Scan for the cell matching the given text and deliver its [X, Y] coordinate at center. 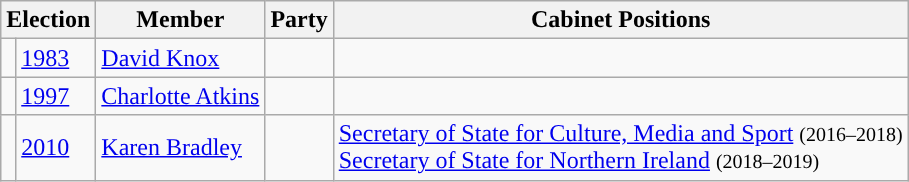
Member [180, 20]
Secretary of State for Culture, Media and Sport (2016–2018)Secretary of State for Northern Ireland (2018–2019) [620, 148]
Charlotte Atkins [180, 96]
1983 [56, 58]
Karen Bradley [180, 148]
Election [48, 20]
David Knox [180, 58]
Party [299, 20]
Cabinet Positions [620, 20]
1997 [56, 96]
2010 [56, 148]
